Extract the [X, Y] coordinate from the center of the cell holding the provided text.  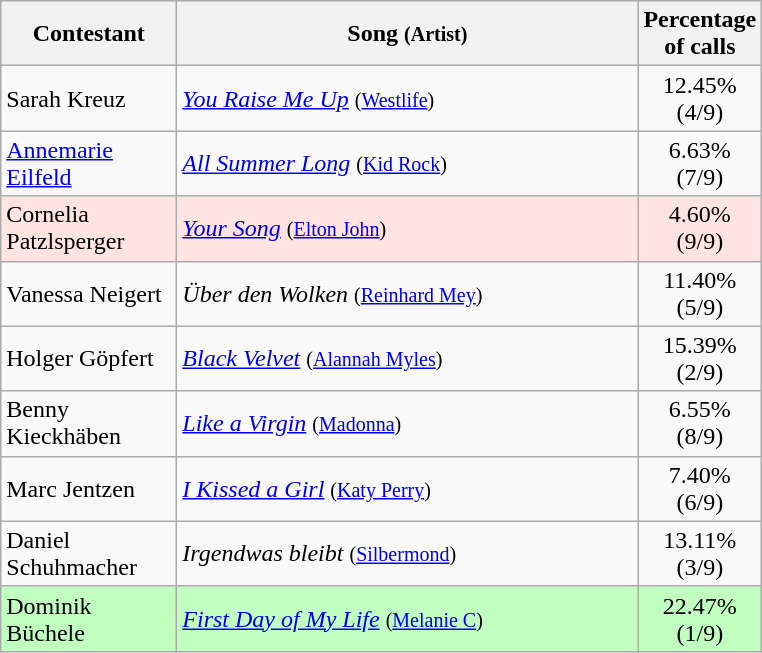
Contestant [89, 34]
13.11% (3/9) [700, 554]
Irgendwas bleibt (Silbermond) [408, 554]
22.47% (1/9) [700, 618]
Song (Artist) [408, 34]
Cornelia Patzlsperger [89, 228]
11.40% (5/9) [700, 294]
15.39% (2/9) [700, 358]
6.63% (7/9) [700, 164]
Holger Göpfert [89, 358]
All Summer Long (Kid Rock) [408, 164]
Sarah Kreuz [89, 98]
Like a Virgin (Madonna) [408, 424]
7.40% (6/9) [700, 488]
Your Song (Elton John) [408, 228]
You Raise Me Up (Westlife) [408, 98]
Percentage of calls [700, 34]
12.45% (4/9) [700, 98]
4.60% (9/9) [700, 228]
I Kissed a Girl (Katy Perry) [408, 488]
6.55% (8/9) [700, 424]
Benny Kieckhäben [89, 424]
Vanessa Neigert [89, 294]
Daniel Schuhmacher [89, 554]
Dominik Büchele [89, 618]
Annemarie Eilfeld [89, 164]
Black Velvet (Alannah Myles) [408, 358]
Marc Jentzen [89, 488]
Über den Wolken (Reinhard Mey) [408, 294]
First Day of My Life (Melanie C) [408, 618]
